Find where the given text appears and provide that cell's center as (X, Y) coordinate. 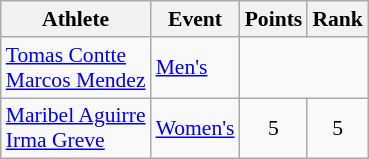
Maribel AguirreIrma Greve (76, 128)
Points (274, 19)
Athlete (76, 19)
Women's (196, 128)
Event (196, 19)
Tomas ContteMarcos Mendez (76, 68)
Men's (196, 68)
Rank (338, 19)
